Return the (X, Y) coordinate for the center point of the cell that contains the specified text.  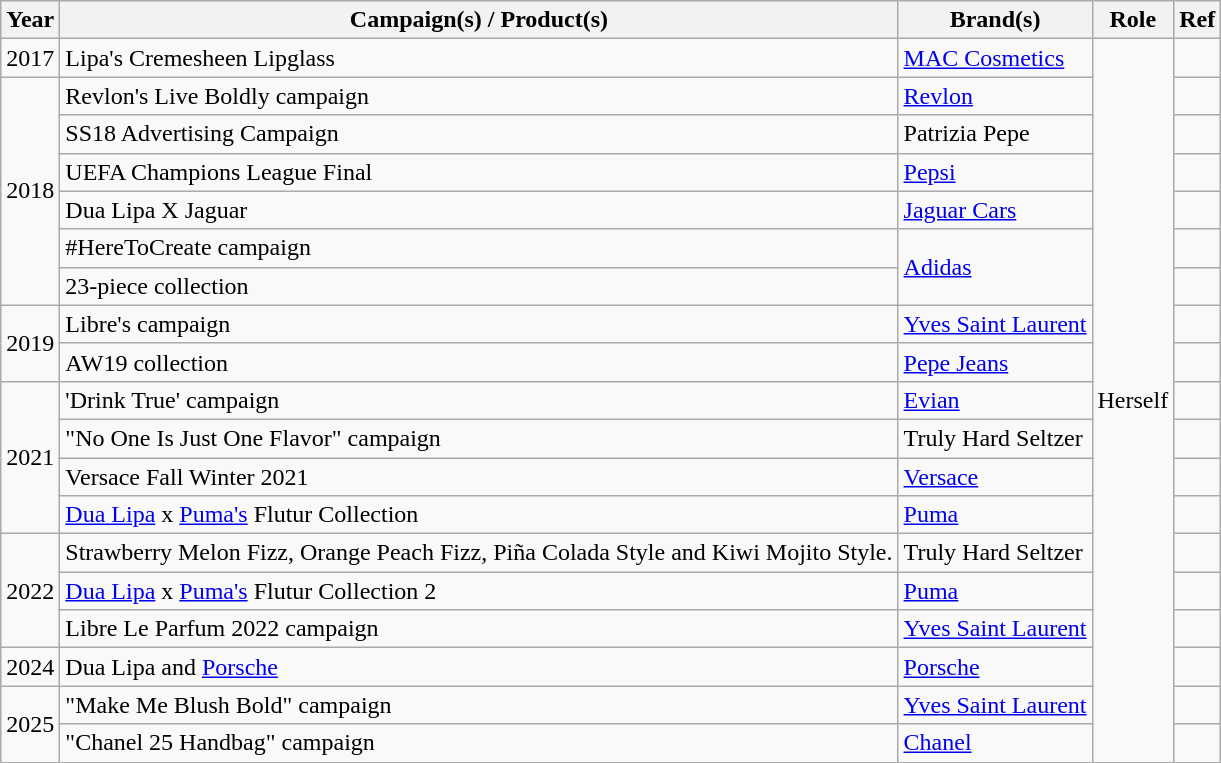
#HereToCreate campaign (479, 248)
"Make Me Blush Bold" campaign (479, 705)
'Drink True' campaign (479, 400)
AW19 collection (479, 362)
Herself (1133, 400)
Brand(s) (995, 20)
Role (1133, 20)
2024 (30, 667)
Lipa's Cremesheen Lipglass (479, 58)
MAC Cosmetics (995, 58)
Dua Lipa and Porsche (479, 667)
2021 (30, 457)
Strawberry Melon Fizz, Orange Peach Fizz, Piña Colada Style and Kiwi Mojito Style. (479, 553)
Libre Le Parfum 2022 campaign (479, 629)
UEFA Champions League Final (479, 172)
Ref (1198, 20)
23-piece collection (479, 286)
Jaguar Cars (995, 210)
Pepsi (995, 172)
Pepe Jeans (995, 362)
Libre's campaign (479, 324)
Evian (995, 400)
2019 (30, 343)
Dua Lipa x Puma's Flutur Collection 2 (479, 591)
Revlon's Live Boldly campaign (479, 96)
Dua Lipa x Puma's Flutur Collection (479, 515)
Patrizia Pepe (995, 134)
Campaign(s) / Product(s) (479, 20)
2022 (30, 591)
Versace (995, 477)
SS18 Advertising Campaign (479, 134)
Chanel (995, 743)
Year (30, 20)
2025 (30, 724)
"Chanel 25 Handbag" campaign (479, 743)
Versace Fall Winter 2021 (479, 477)
Porsche (995, 667)
Adidas (995, 267)
"No One Is Just One Flavor" campaign (479, 438)
2017 (30, 58)
2018 (30, 191)
Dua Lipa X Jaguar (479, 210)
Revlon (995, 96)
